Search for the cell housing the specified text and yield its [x, y] center coordinate. 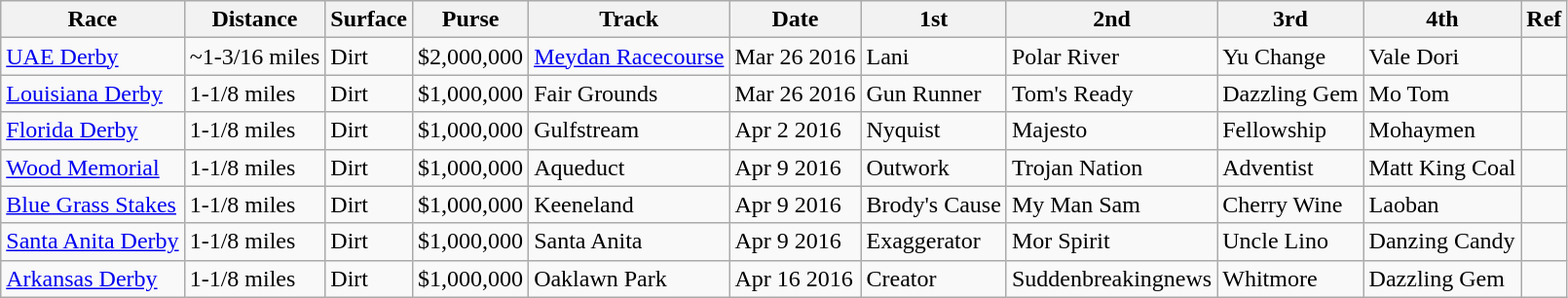
Date [795, 19]
Mohaymen [1442, 130]
Creator [933, 279]
Mor Spirit [1111, 242]
$2,000,000 [471, 56]
~1-3/16 miles [255, 56]
Trojan Nation [1111, 168]
Polar River [1111, 56]
3rd [1290, 19]
Suddenbreakingnews [1111, 279]
Keeneland [629, 205]
Gun Runner [933, 93]
Majesto [1111, 130]
Meydan Racecourse [629, 56]
Tom's Ready [1111, 93]
1st [933, 19]
Yu Change [1290, 56]
Ref [1545, 19]
Danzing Candy [1442, 242]
Apr 2 2016 [795, 130]
My Man Sam [1111, 205]
4th [1442, 19]
Brody's Cause [933, 205]
Vale Dori [1442, 56]
Lani [933, 56]
Santa Anita Derby [93, 242]
Matt King Coal [1442, 168]
Blue Grass Stakes [93, 205]
Arkansas Derby [93, 279]
Laoban [1442, 205]
2nd [1111, 19]
Purse [471, 19]
Fair Grounds [629, 93]
Fellowship [1290, 130]
Distance [255, 19]
Cherry Wine [1290, 205]
Adventist [1290, 168]
Outwork [933, 168]
Apr 16 2016 [795, 279]
Uncle Lino [1290, 242]
Florida Derby [93, 130]
Mo Tom [1442, 93]
Surface [369, 19]
Wood Memorial [93, 168]
Oaklawn Park [629, 279]
Louisiana Derby [93, 93]
UAE Derby [93, 56]
Track [629, 19]
Aqueduct [629, 168]
Exaggerator [933, 242]
Santa Anita [629, 242]
Gulfstream [629, 130]
Nyquist [933, 130]
Whitmore [1290, 279]
Race [93, 19]
